From the cell containing the given text, extract its center point as (X, Y) coordinate. 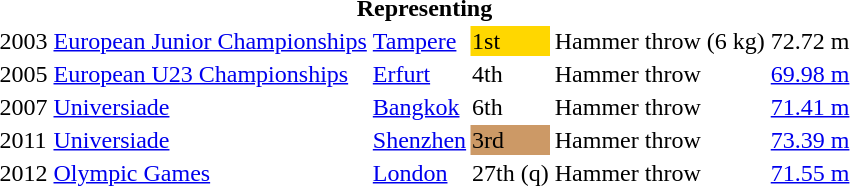
4th (511, 74)
Hammer throw (6 kg) (660, 41)
Erfurt (419, 74)
6th (511, 107)
1st (511, 41)
European Junior Championships (210, 41)
Tampere (419, 41)
Shenzhen (419, 140)
3rd (511, 140)
European U23 Championships (210, 74)
Bangkok (419, 107)
